Determine the (X, Y) coordinate at the center of the cell enclosing the given text.  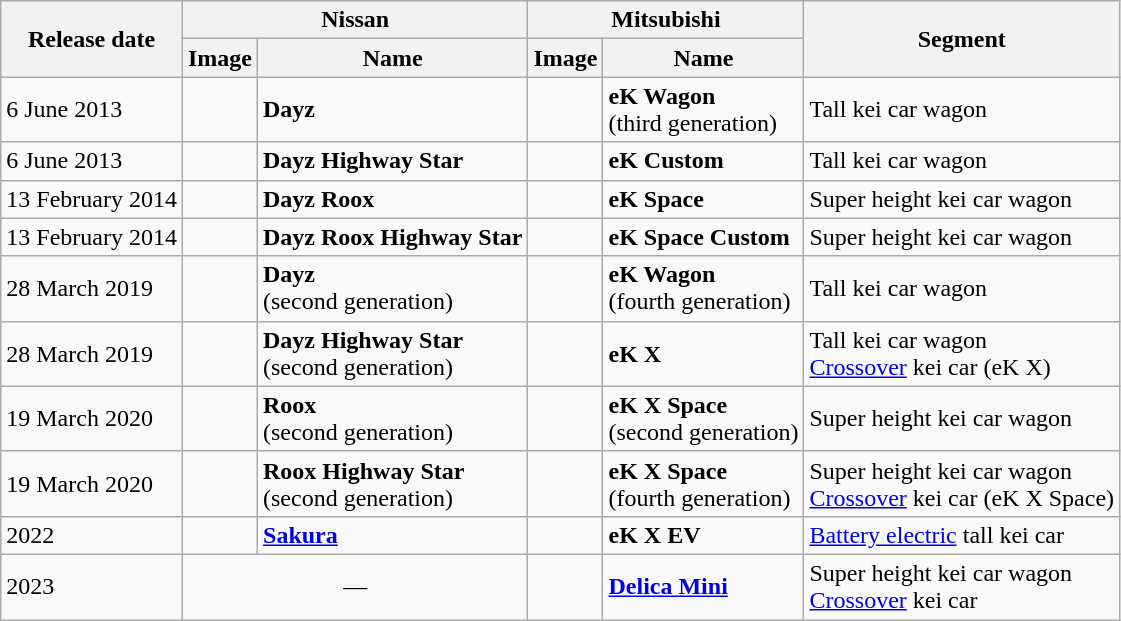
eK Custom (704, 161)
eK X Space(second generation) (704, 418)
eK X (704, 354)
Dayz Roox (393, 199)
eK Wagon(fourth generation) (704, 288)
Release date (92, 39)
eK X EV (704, 535)
— (354, 586)
eK Space (704, 199)
Roox Highway Star(second generation) (393, 484)
Dayz (393, 110)
Dayz Highway Star (393, 161)
Dayz Highway Star(second generation) (393, 354)
Super height kei car wagonCrossover kei car (962, 586)
eK Wagon(third generation) (704, 110)
2022 (92, 535)
Nissan (354, 20)
eK X Space(fourth generation) (704, 484)
Dayz Roox Highway Star (393, 237)
eK Space Custom (704, 237)
Mitsubishi (666, 20)
Delica Mini (704, 586)
Segment (962, 39)
Battery electric tall kei car (962, 535)
Roox(second generation) (393, 418)
Tall kei car wagonCrossover kei car (eK X) (962, 354)
Dayz(second generation) (393, 288)
2023 (92, 586)
Super height kei car wagonCrossover kei car (eK X Space) (962, 484)
Sakura (393, 535)
